Pinpoint the cell where the given text exists, returning its (X, Y) midpoint coordinate. 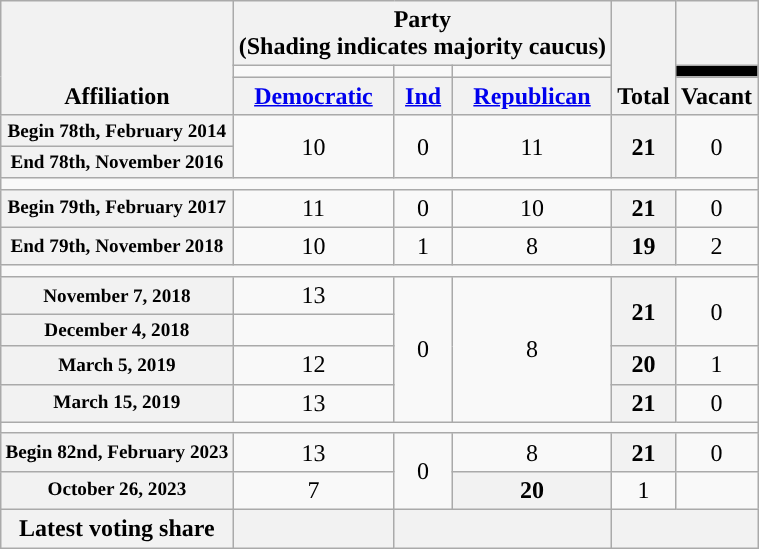
Total (644, 58)
19 (644, 246)
Vacant (716, 96)
Begin 82nd, February 2023 (117, 452)
Latest voting share (117, 528)
Party (Shading indicates majority caucus) (422, 34)
Democratic (314, 96)
March 5, 2019 (117, 365)
7 (314, 490)
Republican (532, 96)
Ind (423, 96)
Affiliation (117, 58)
November 7, 2018 (117, 295)
12 (314, 365)
Begin 78th, February 2014 (117, 131)
End 78th, November 2016 (117, 163)
2 (716, 246)
March 15, 2019 (117, 403)
December 4, 2018 (117, 331)
October 26, 2023 (117, 490)
Begin 79th, February 2017 (117, 208)
End 79th, November 2018 (117, 246)
